From the cell containing the given text, extract its center point as [X, Y] coordinate. 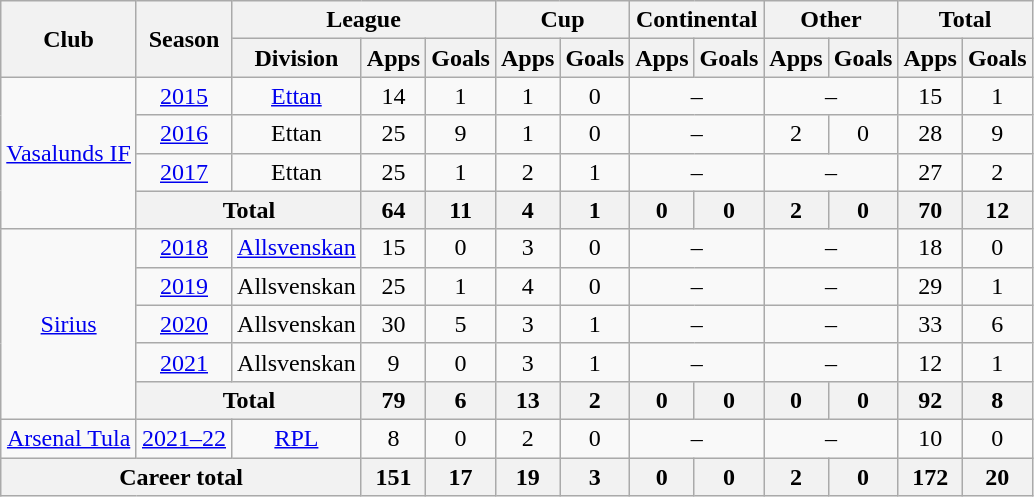
2019 [184, 286]
Vasalunds IF [69, 153]
Arsenal Tula [69, 438]
92 [930, 400]
2015 [184, 96]
19 [527, 477]
151 [393, 477]
33 [930, 324]
2021 [184, 362]
RPL [297, 438]
64 [393, 210]
5 [461, 324]
Cup [562, 20]
2021–22 [184, 438]
2020 [184, 324]
Club [69, 39]
29 [930, 286]
14 [393, 96]
20 [997, 477]
28 [930, 134]
70 [930, 210]
Other [831, 20]
30 [393, 324]
League [364, 20]
2018 [184, 248]
Continental [697, 20]
17 [461, 477]
10 [930, 438]
27 [930, 172]
Career total [182, 477]
172 [930, 477]
Division [297, 58]
2016 [184, 134]
Sirius [69, 324]
11 [461, 210]
13 [527, 400]
79 [393, 400]
18 [930, 248]
Season [184, 39]
2017 [184, 172]
